Determine the [x, y] coordinate at the center of the cell enclosing the given text.  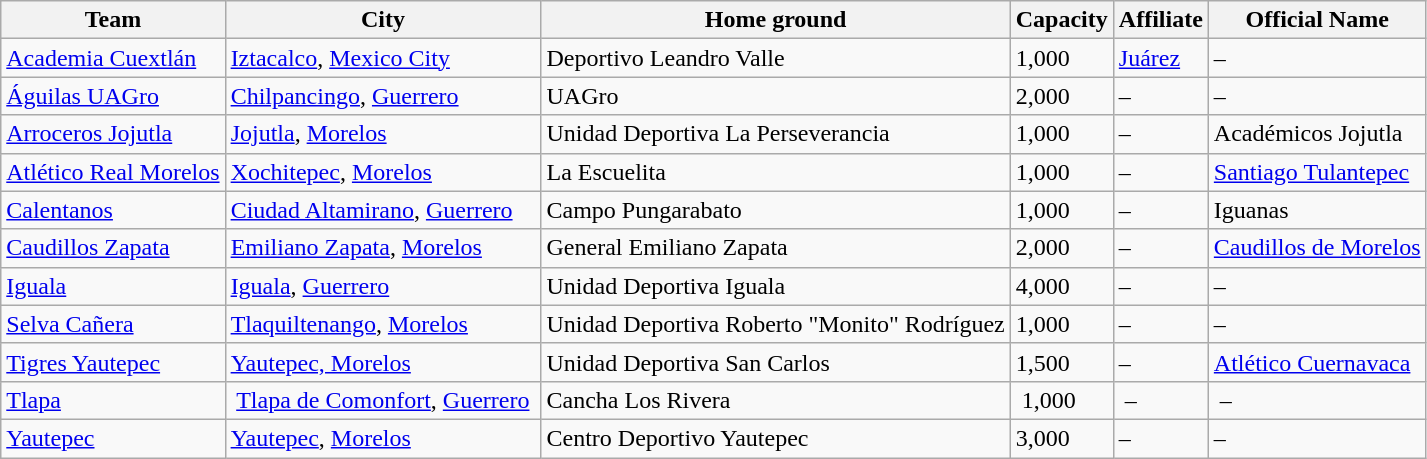
3,000 [1062, 438]
Águilas UAGro [113, 96]
Arroceros Jojutla [113, 134]
Academia Cuextlán [113, 58]
Jojutla, Morelos [383, 134]
Juárez [1160, 58]
Emiliano Zapata, Morelos [383, 248]
Tlaquiltenango, Morelos [383, 324]
Unidad Deportiva La Perseverancia [776, 134]
Calentanos [113, 210]
Santiago Tulantepec [1317, 172]
Caudillos de Morelos [1317, 248]
1,500 [1062, 362]
Atlético Real Morelos [113, 172]
Unidad Deportiva San Carlos [776, 362]
Unidad Deportiva Iguala [776, 286]
Chilpancingo, Guerrero [383, 96]
Caudillos Zapata [113, 248]
General Emiliano Zapata [776, 248]
4,000 [1062, 286]
Académicos Jojutla [1317, 134]
Cancha Los Rivera [776, 400]
Team [113, 20]
UAGro [776, 96]
Centro Deportivo Yautepec [776, 438]
La Escuelita [776, 172]
Capacity [1062, 20]
Official Name [1317, 20]
Yautepec [113, 438]
Campo Pungarabato [776, 210]
Deportivo Leandro Valle [776, 58]
Affiliate [1160, 20]
Ciudad Altamirano, Guerrero [383, 210]
Iztacalco, Mexico City [383, 58]
Unidad Deportiva Roberto "Monito" Rodríguez [776, 324]
Home ground [776, 20]
Tlapa de Comonfort, Guerrero [383, 400]
Tigres Yautepec [113, 362]
Iguanas [1317, 210]
Xochitepec, Morelos [383, 172]
Tlapa [113, 400]
Atlético Cuernavaca [1317, 362]
Selva Cañera [113, 324]
City [383, 20]
Iguala, Guerrero [383, 286]
Iguala [113, 286]
